Search for the cell housing the specified text and yield its (X, Y) center coordinate. 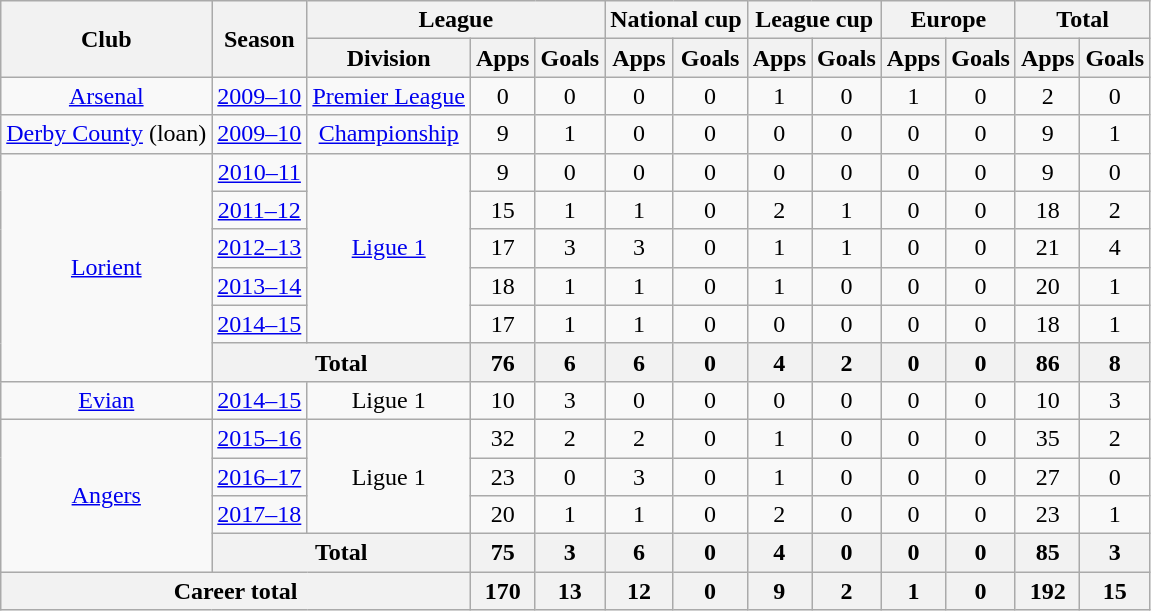
2016–17 (260, 477)
Derby County (loan) (106, 134)
Lorient (106, 267)
Championship (389, 134)
2010–11 (260, 172)
Evian (106, 400)
2015–16 (260, 438)
170 (503, 591)
2011–12 (260, 210)
75 (503, 553)
Season (260, 39)
35 (1047, 438)
86 (1047, 362)
Premier League (389, 96)
13 (570, 591)
27 (1047, 477)
12 (639, 591)
League (456, 20)
32 (503, 438)
2012–13 (260, 248)
76 (503, 362)
Club (106, 39)
Division (389, 58)
192 (1047, 591)
8 (1115, 362)
2013–14 (260, 286)
Europe (948, 20)
League cup (814, 20)
85 (1047, 553)
Career total (236, 591)
Angers (106, 495)
2017–18 (260, 515)
21 (1047, 248)
Arsenal (106, 96)
National cup (676, 20)
